Capture the cell that displays the provided text and extract its [x, y] central coordinate. 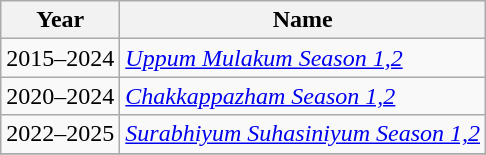
Surabhiyum Suhasiniyum Season 1,2 [303, 134]
2015–2024 [60, 58]
Name [303, 20]
Uppum Mulakum Season 1,2 [303, 58]
Year [60, 20]
2020–2024 [60, 96]
2022–2025 [60, 134]
Chakkappazham Season 1,2 [303, 96]
